Capture the cell that displays the provided text and extract its (X, Y) central coordinate. 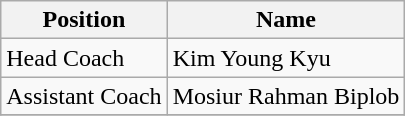
Kim Young Kyu (286, 58)
Head Coach (84, 58)
Position (84, 20)
Mosiur Rahman Biplob (286, 96)
Name (286, 20)
Assistant Coach (84, 96)
